From the cell containing the given text, extract its center point as (x, y) coordinate. 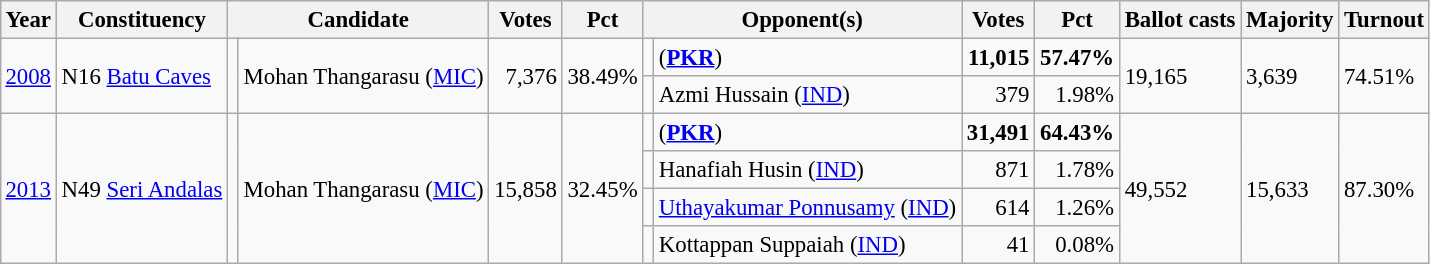
Uthayakumar Ponnusamy (IND) (808, 208)
0.08% (1078, 245)
7,376 (526, 76)
1.26% (1078, 208)
1.78% (1078, 170)
2013 (28, 189)
32.45% (602, 189)
871 (998, 170)
41 (998, 245)
2008 (28, 76)
Constituency (142, 20)
Turnout (1384, 20)
N16 Batu Caves (142, 76)
57.47% (1078, 57)
Ballot casts (1180, 20)
38.49% (602, 76)
15,858 (526, 189)
614 (998, 208)
3,639 (1290, 76)
Majority (1290, 20)
49,552 (1180, 189)
Opponent(s) (802, 20)
11,015 (998, 57)
74.51% (1384, 76)
19,165 (1180, 76)
87.30% (1384, 189)
Azmi Hussain (IND) (808, 95)
64.43% (1078, 133)
Kottappan Suppaiah (IND) (808, 245)
31,491 (998, 133)
Hanafiah Husin (IND) (808, 170)
Year (28, 20)
N49 Seri Andalas (142, 189)
379 (998, 95)
Candidate (358, 20)
15,633 (1290, 189)
1.98% (1078, 95)
